Return [x, y] of the center of cell containing provided text 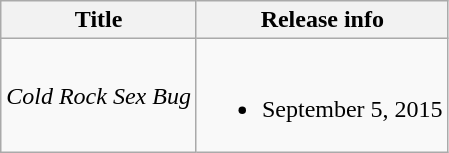
September 5, 2015 [322, 96]
Title [99, 20]
Cold Rock Sex Bug [99, 96]
Release info [322, 20]
